Scan for the cell matching the given text and deliver its [X, Y] coordinate at center. 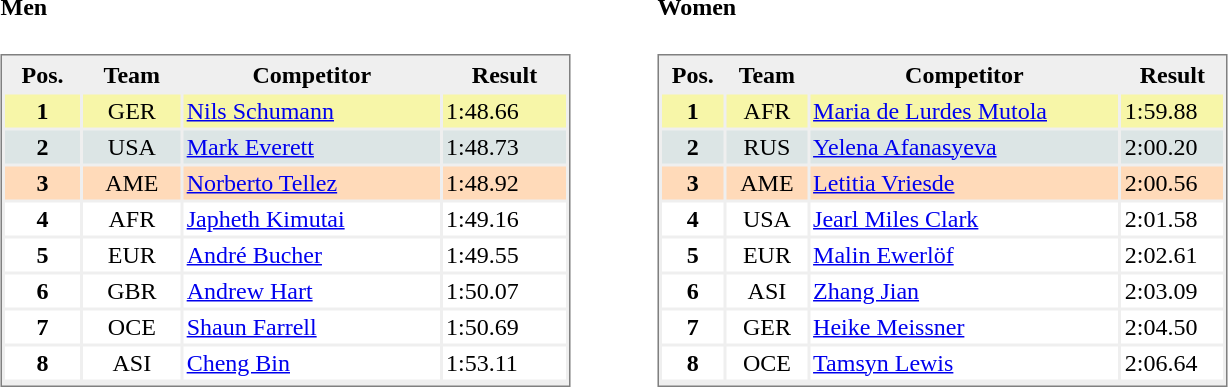
Nils Schumann [312, 110]
2:02.61 [1172, 254]
2:04.50 [1172, 326]
2:03.09 [1172, 290]
Norberto Tellez [312, 182]
1:59.88 [1172, 110]
RUS [767, 146]
André Bucher [312, 254]
Andrew Hart [312, 290]
2:01.58 [1172, 218]
Jearl Miles Clark [964, 218]
1:50.07 [504, 290]
Malin Ewerlöf [964, 254]
GBR [132, 290]
Cheng Bin [312, 362]
1:48.73 [504, 146]
Shaun Farrell [312, 326]
Maria de Lurdes Mutola [964, 110]
1:49.16 [504, 218]
1:50.69 [504, 326]
1:48.66 [504, 110]
1:49.55 [504, 254]
Zhang Jian [964, 290]
Heike Meissner [964, 326]
Mark Everett [312, 146]
Japheth Kimutai [312, 218]
1:53.11 [504, 362]
1:48.92 [504, 182]
2:06.64 [1172, 362]
Yelena Afanasyeva [964, 146]
2:00.20 [1172, 146]
Tamsyn Lewis [964, 362]
Letitia Vriesde [964, 182]
2:00.56 [1172, 182]
